Return (x, y) of the center of cell containing provided text 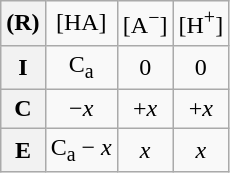
I (23, 67)
Ca (81, 67)
[H+] (201, 24)
[A−] (145, 24)
Ca − x (81, 150)
[HA] (81, 24)
C (23, 109)
E (23, 150)
−x (81, 109)
(R) (23, 24)
